Return [x, y] of the center of cell containing provided text 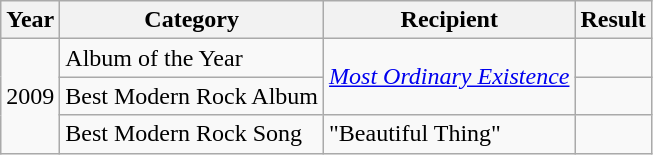
Result [613, 20]
Recipient [450, 20]
"Beautiful Thing" [450, 134]
Album of the Year [192, 58]
Category [192, 20]
Most Ordinary Existence [450, 77]
Best Modern Rock Album [192, 96]
Best Modern Rock Song [192, 134]
2009 [30, 96]
Year [30, 20]
